Search for the cell housing the specified text and yield its (X, Y) center coordinate. 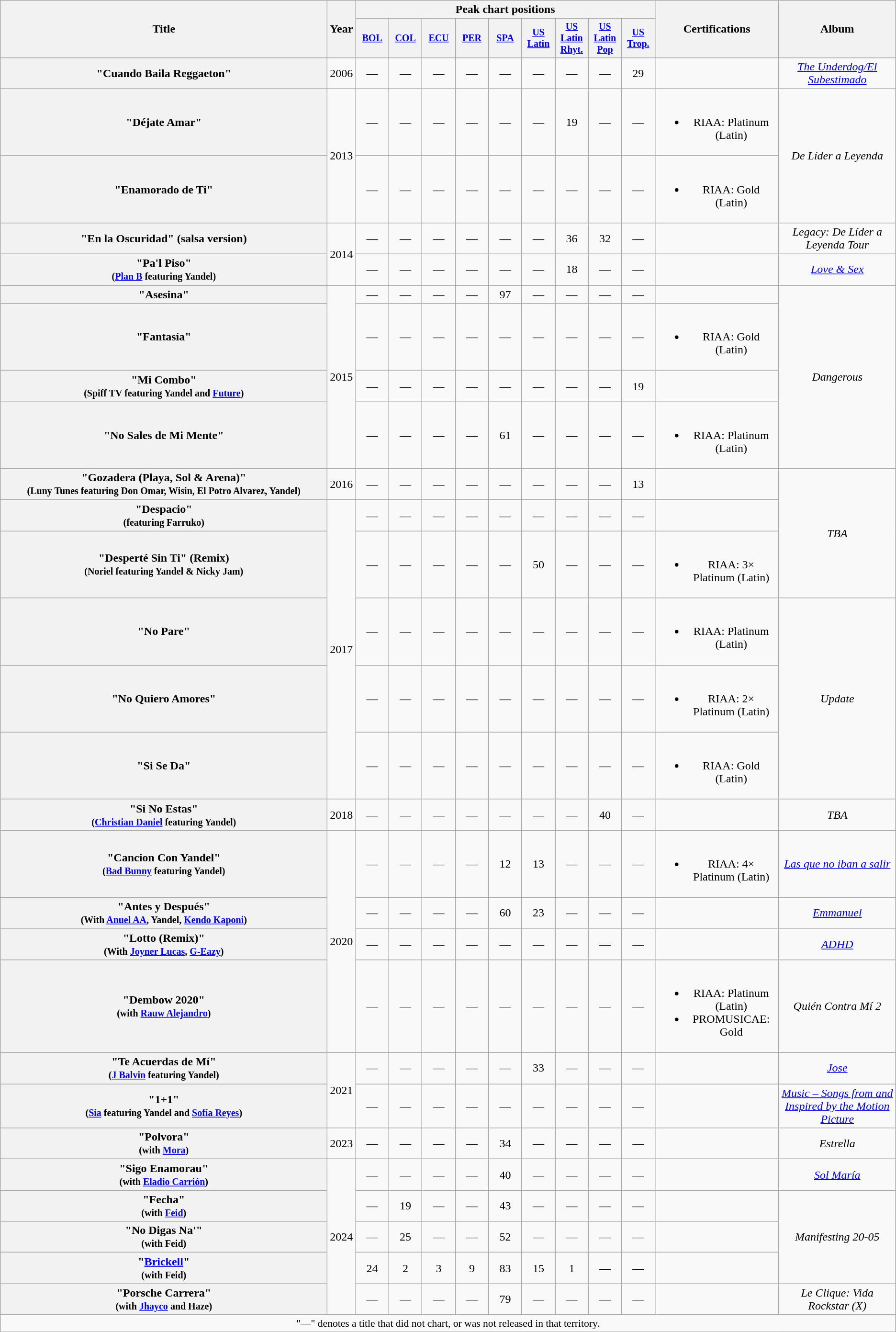
Estrella (837, 1143)
2024 (342, 1237)
PER (472, 38)
29 (638, 73)
1 (571, 1268)
25 (405, 1237)
"Dembow 2020" (with Rauw Alejandro) (164, 1006)
2006 (342, 73)
2018 (342, 815)
"Despacio" (featuring Farruko) (164, 515)
COL (405, 38)
2020 (342, 941)
Update (837, 699)
18 (571, 270)
Music – Songs from and Inspired by the Motion Picture (837, 1106)
"Pa'l Piso" (Plan B featuring Yandel) (164, 270)
ADHD (837, 944)
"Gozadera (Playa, Sol & Arena)" (Luny Tunes featuring Don Omar, Wisin, El Potro Alvarez, Yandel) (164, 485)
"—" denotes a title that did not chart, or was not released in that territory. (448, 1323)
"Fecha" (with Feid) (164, 1206)
"Fantasía" (164, 337)
"Brickell" (with Feid) (164, 1268)
Dangerous (837, 377)
USLatin Pop (605, 38)
USLatin Rhyt. (571, 38)
2015 (342, 377)
"Porsche Carrera" (with Jhayco and Haze) (164, 1299)
15 (538, 1268)
"1+1" (Sia featuring Yandel and Sofía Reyes) (164, 1106)
83 (505, 1268)
43 (505, 1206)
60 (505, 913)
"Si Se Da" (164, 766)
RIAA: 4× Platinum (Latin) (717, 864)
"No Sales de Mi Mente" (164, 435)
12 (505, 864)
The Underdog/El Subestimado (837, 73)
2021 (342, 1091)
"Antes y Después" (With Anuel AA, Yandel, Kendo Kaponi) (164, 913)
"No Quiero Amores" (164, 699)
32 (605, 238)
2023 (342, 1143)
2017 (342, 649)
RIAA: 2× Platinum (Latin) (717, 699)
Emmanuel (837, 913)
"Te Acuerdas de Mí" (J Balvin featuring Yandel) (164, 1069)
"Cancion Con Yandel" (Bad Bunny featuring Yandel) (164, 864)
"Sigo Enamorau" (with Eladio Carrión) (164, 1175)
79 (505, 1299)
"Si No Estas" (Christian Daniel featuring Yandel) (164, 815)
"No Digas Na'" (with Feid) (164, 1237)
"Déjate Amar" (164, 122)
34 (505, 1143)
3 (438, 1268)
2014 (342, 254)
2013 (342, 156)
Las que no iban a salir (837, 864)
2 (405, 1268)
Love & Sex (837, 270)
ECU (438, 38)
SPA (505, 38)
Peak chart positions (505, 10)
"Mi Combo" (Spiff TV featuring Yandel and Future) (164, 386)
"Polvora" (with Mora) (164, 1143)
23 (538, 913)
Legacy: De Líder a Leyenda Tour (837, 238)
Year (342, 29)
De Líder a Leyenda (837, 156)
33 (538, 1069)
"Asesina" (164, 294)
2016 (342, 485)
Jose (837, 1069)
61 (505, 435)
52 (505, 1237)
BOL (372, 38)
Album (837, 29)
Le Clique: Vida Rockstar (X) (837, 1299)
97 (505, 294)
Title (164, 29)
USTrop. (638, 38)
RIAA: Platinum (Latin)PROMUSICAE: Gold (717, 1006)
"En la Oscuridad" (salsa version) (164, 238)
"Cuando Baila Reggaeton" (164, 73)
9 (472, 1268)
"Desperté Sin Ti" (Remix) (Noriel featuring Yandel & Nicky Jam) (164, 564)
USLatin (538, 38)
24 (372, 1268)
RIAA: 3× Platinum (Latin) (717, 564)
36 (571, 238)
"Enamorado de Ti" (164, 189)
Quién Contra Mí 2 (837, 1006)
Sol María (837, 1175)
Manifesting 20-05 (837, 1237)
"No Pare" (164, 632)
"Lotto (Remix)" (With Joyner Lucas, G-Eazy) (164, 944)
50 (538, 564)
Certifications (717, 29)
